From the cell containing the given text, extract its center point as (X, Y) coordinate. 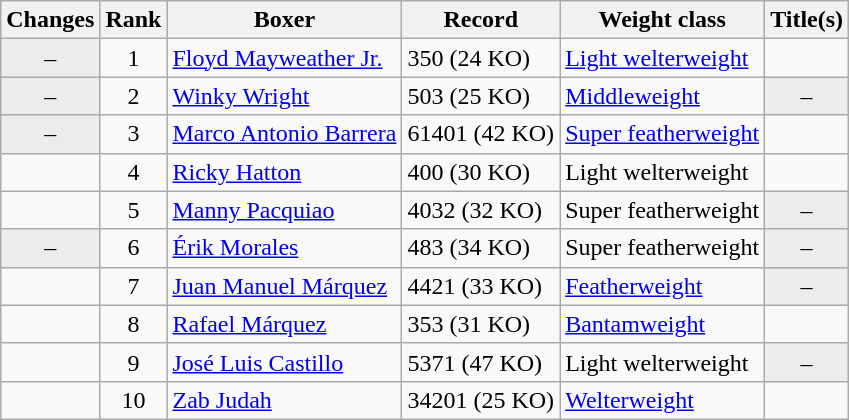
1 (134, 58)
483 (34 KO) (481, 248)
Middleweight (662, 96)
5371 (47 KO) (481, 362)
503 (25 KO) (481, 96)
7 (134, 286)
10 (134, 400)
Ricky Hatton (284, 172)
José Luis Castillo (284, 362)
Title(s) (807, 20)
353 (31 KO) (481, 324)
9 (134, 362)
Record (481, 20)
Marco Antonio Barrera (284, 134)
Érik Morales (284, 248)
34201 (25 KO) (481, 400)
4421 (33 KO) (481, 286)
Weight class (662, 20)
Winky Wright (284, 96)
Rank (134, 20)
5 (134, 210)
Changes (50, 20)
4 (134, 172)
8 (134, 324)
Welterweight (662, 400)
2 (134, 96)
Manny Pacquiao (284, 210)
350 (24 KO) (481, 58)
61401 (42 KO) (481, 134)
Floyd Mayweather Jr. (284, 58)
Bantamweight (662, 324)
Featherweight (662, 286)
Boxer (284, 20)
Rafael Márquez (284, 324)
Zab Judah (284, 400)
Juan Manuel Márquez (284, 286)
6 (134, 248)
400 (30 KO) (481, 172)
4032 (32 KO) (481, 210)
3 (134, 134)
